Output the (x, y) coordinate of the center of the cell containing the given text.  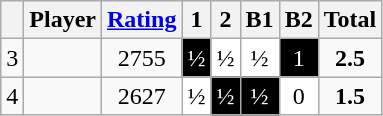
3 (12, 58)
2627 (142, 96)
4 (12, 96)
0 (298, 96)
2755 (142, 58)
2 (226, 20)
Total (350, 20)
2.5 (350, 58)
B2 (298, 20)
Player (63, 20)
Rating (142, 20)
B1 (260, 20)
1.5 (350, 96)
